Detect which cell encompasses the target text, then output its (X, Y) center coordinate. 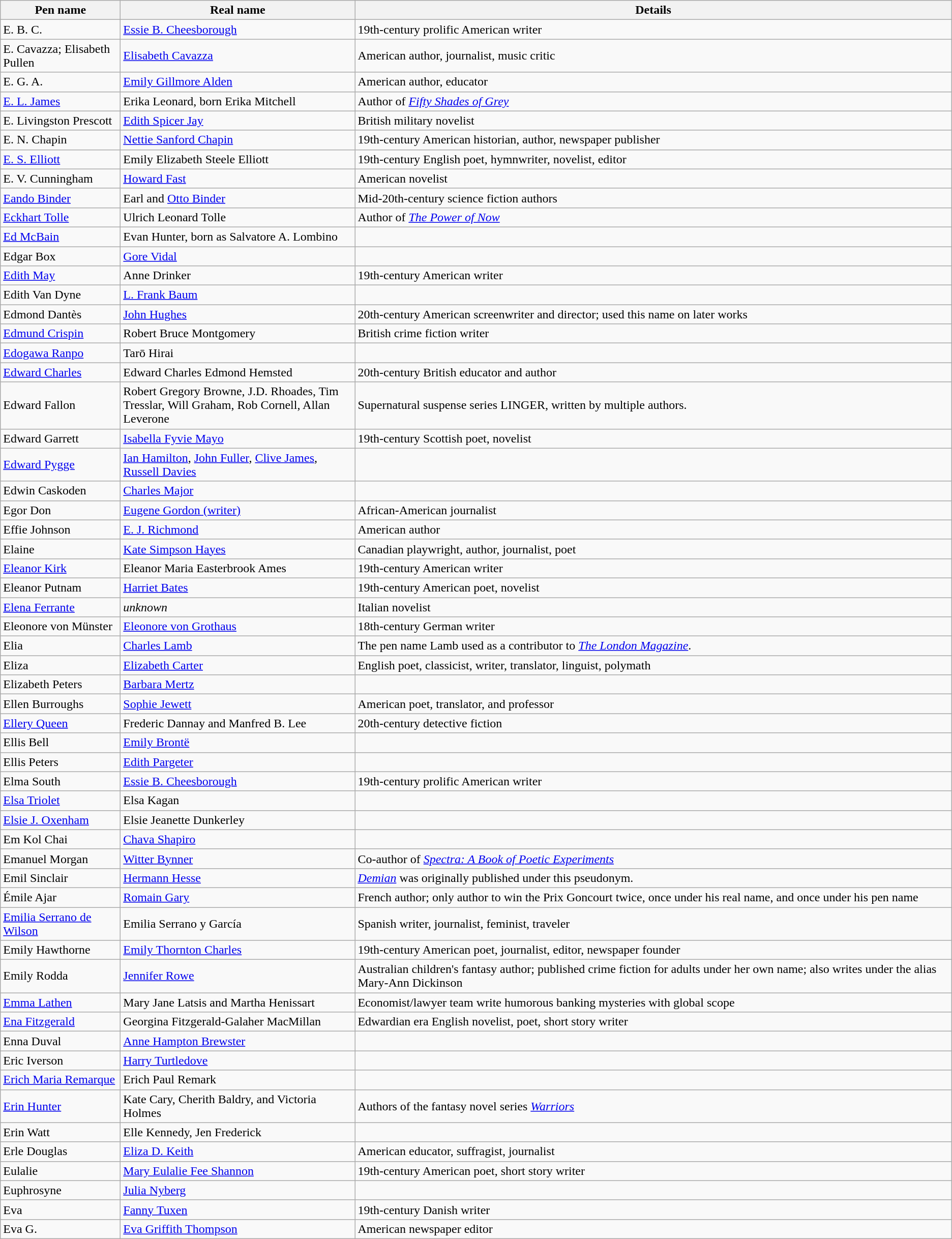
Ellery Queen (61, 723)
Edward Charles (61, 372)
Elsie J. Oxenham (61, 820)
Pen name (61, 10)
John Hughes (238, 314)
Emily Brontë (238, 743)
19th-century Danish writer (653, 1209)
L. Frank Baum (238, 295)
Barbara Mertz (238, 685)
American educator, suffragist, journalist (653, 1152)
Eleonore von Münster (61, 627)
unknown (238, 607)
Edward Pygge (61, 465)
Charles Lamb (238, 646)
Frederic Dannay and Manfred B. Lee (238, 723)
Edwardian era English novelist, poet, short story writer (653, 1022)
Evan Hunter, born as Salvatore A. Lombino (238, 237)
Erle Douglas (61, 1152)
Elena Ferrante (61, 607)
American poet, translator, and professor (653, 704)
Erich Maria Remarque (61, 1080)
Hermann Hesse (238, 878)
Euphrosyne (61, 1190)
Sophie Jewett (238, 704)
Mary Jane Latsis and Martha Henissart (238, 1002)
Supernatural suspense series LINGER, written by multiple authors. (653, 405)
18th-century German writer (653, 627)
American author, educator (653, 82)
Emil Sinclair (61, 878)
Eliza (61, 665)
Enna Duval (61, 1041)
E. Livingston Prescott (61, 121)
Emanuel Morgan (61, 859)
Ena Fitzgerald (61, 1022)
Eva G. (61, 1229)
Emily Rodda (61, 977)
Erin Watt (61, 1132)
19th-century American poet, novelist (653, 587)
Elsie Jeanette Dunkerley (238, 820)
Julia Nyberg (238, 1190)
Elma South (61, 781)
Eando Binder (61, 198)
E. Cavazza; Elisabeth Pullen (61, 56)
20th-century British educator and author (653, 372)
Elia (61, 646)
Fanny Tuxen (238, 1209)
Edith Van Dyne (61, 295)
E. J. Richmond (238, 529)
Elizabeth Carter (238, 665)
Ed McBain (61, 237)
Chava Shapiro (238, 839)
Edmund Crispin (61, 334)
Edward Fallon (61, 405)
Witter Bynner (238, 859)
Ellen Burroughs (61, 704)
Eva (61, 1209)
Anne Drinker (238, 276)
Eleanor Maria Easterbrook Ames (238, 568)
20th-century American screenwriter and director; used this name on later works (653, 314)
Eliza D. Keith (238, 1152)
Erika Leonard, born Erika Mitchell (238, 101)
20th-century detective fiction (653, 723)
Robert Gregory Browne, J.D. Rhoades, Tim Tresslar, Will Graham, Rob Cornell, Allan Leverone (238, 405)
American author (653, 529)
Howard Fast (238, 179)
Emily Elizabeth Steele Elliott (238, 159)
English poet, classicist, writer, translator, linguist, polymath (653, 665)
Earl and Otto Binder (238, 198)
Edward Charles Edmond Hemsted (238, 372)
Erich Paul Remark (238, 1080)
Anne Hampton Brewster (238, 1041)
Elsa Triolet (61, 801)
Eleonore von Grothaus (238, 627)
E. L. James (61, 101)
Edith Pargeter (238, 762)
Eleanor Putnam (61, 587)
Author of The Power of Now (653, 217)
E. S. Elliott (61, 159)
Kate Cary, Cherith Baldry, and Victoria Holmes (238, 1106)
Eva Griffith Thompson (238, 1229)
Edgar Box (61, 256)
Demian was originally published under this pseudonym. (653, 878)
Economist/lawyer team write humorous banking mysteries with global scope (653, 1002)
Elle Kennedy, Jen Frederick (238, 1132)
Edwin Caskoden (61, 491)
Edogawa Ranpo (61, 353)
Spanish writer, journalist, feminist, traveler (653, 924)
Isabella Fyvie Mayo (238, 438)
19th-century American poet, short story writer (653, 1171)
Romain Gary (238, 897)
Tarō Hirai (238, 353)
19th-century American poet, journalist, editor, newspaper founder (653, 950)
Edmond Dantès (61, 314)
E. N. Chapin (61, 140)
Jennifer Rowe (238, 977)
Eric Iverson (61, 1060)
Emilia Serrano de Wilson (61, 924)
Elizabeth Peters (61, 685)
Charles Major (238, 491)
Elsa Kagan (238, 801)
19th-century Scottish poet, novelist (653, 438)
American novelist (653, 179)
Emily Gillmore Alden (238, 82)
Canadian playwright, author, journalist, poet (653, 549)
Elaine (61, 549)
19th-century American historian, author, newspaper publisher (653, 140)
Eugene Gordon (writer) (238, 510)
E. B. C. (61, 29)
Ellis Bell (61, 743)
Edward Garrett (61, 438)
Eulalie (61, 1171)
Émile Ajar (61, 897)
Eleanor Kirk (61, 568)
Edith May (61, 276)
Gore Vidal (238, 256)
Emilia Serrano y García (238, 924)
Emily Thornton Charles (238, 950)
Kate Simpson Hayes (238, 549)
Em Kol Chai (61, 839)
Ellis Peters (61, 762)
Authors of the fantasy novel series Warriors (653, 1106)
African-American journalist (653, 510)
Mary Eulalie Fee Shannon (238, 1171)
The pen name Lamb used as a contributor to The London Magazine. (653, 646)
French author; only author to win the Prix Goncourt twice, once under his real name, and once under his pen name (653, 897)
Ulrich Leonard Tolle (238, 217)
Harriet Bates (238, 587)
Emily Hawthorne (61, 950)
Erin Hunter (61, 1106)
Author of Fifty Shades of Grey (653, 101)
Co-author of Spectra: A Book of Poetic Experiments (653, 859)
Italian novelist (653, 607)
Australian children's fantasy author; published crime fiction for adults under her own name; also writes under the alias Mary-Ann Dickinson (653, 977)
Nettie Sanford Chapin (238, 140)
British crime fiction writer (653, 334)
British military novelist (653, 121)
Egor Don (61, 510)
Elisabeth Cavazza (238, 56)
E. G. A. (61, 82)
Edith Spicer Jay (238, 121)
Ian Hamilton, John Fuller, Clive James, Russell Davies (238, 465)
Emma Lathen (61, 1002)
Eckhart Tolle (61, 217)
19th-century English poet, hymnwriter, novelist, editor (653, 159)
Real name (238, 10)
American newspaper editor (653, 1229)
American author, journalist, music critic (653, 56)
Georgina Fitzgerald-Galaher MacMillan (238, 1022)
E. V. Cunningham (61, 179)
Effie Johnson (61, 529)
Robert Bruce Montgomery (238, 334)
Details (653, 10)
Harry Turtledove (238, 1060)
Mid-20th-century science fiction authors (653, 198)
